Return the [x, y] coordinate for the center point of the cell that contains the specified text.  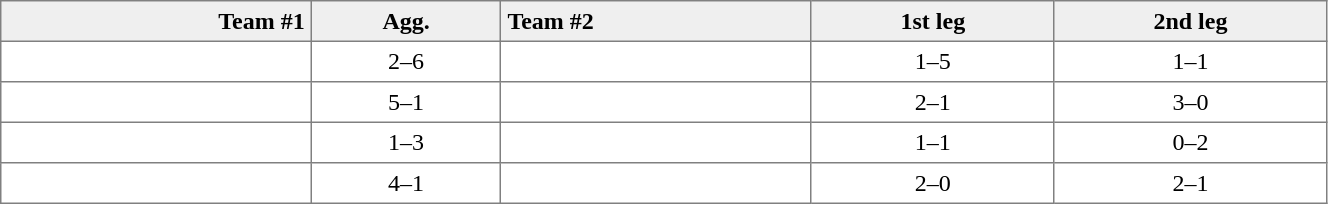
5–1 [406, 102]
1–5 [932, 61]
Team #1 [156, 21]
Team #2 [656, 21]
4–1 [406, 183]
0–2 [1190, 142]
3–0 [1190, 102]
1–3 [406, 142]
1st leg [932, 21]
2–6 [406, 61]
2nd leg [1190, 21]
Agg. [406, 21]
2–0 [932, 183]
